From the cell containing the given text, extract its center point as [X, Y] coordinate. 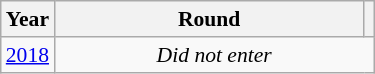
2018 [28, 55]
Year [28, 19]
Did not enter [214, 55]
Round [209, 19]
